Extract the [X, Y] coordinate from the center of the cell holding the provided text.  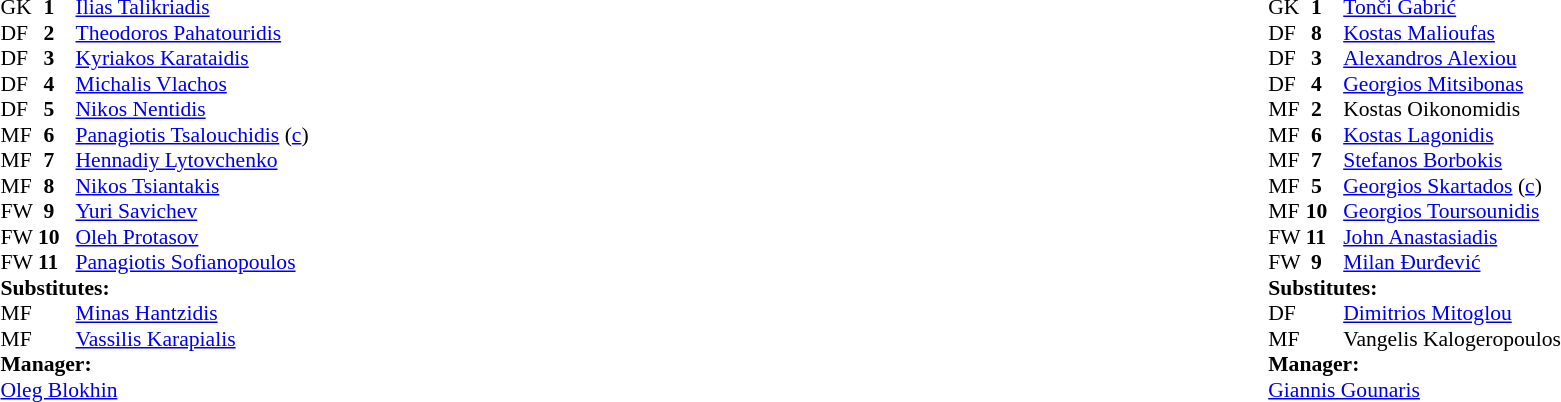
Vassilis Karapialis [192, 339]
Yuri Savichev [192, 211]
Georgios Skartados (c) [1452, 186]
Theodoros Pahatouridis [192, 33]
Panagiotis Sofianopoulos [192, 263]
Georgios Mitsibonas [1452, 84]
Dimitrios Mitoglou [1452, 313]
Nikos Tsiantakis [192, 186]
John Anastasiadis [1452, 237]
Hennadiy Lytovchenko [192, 161]
Stefanos Borbokis [1452, 161]
Kostas Malioufas [1452, 33]
Alexandros Alexiou [1452, 59]
Kostas Lagonidis [1452, 135]
Kyriakos Karataidis [192, 59]
Panagiotis Tsalouchidis (c) [192, 135]
Kostas Oikonomidis [1452, 109]
Milan Đurđević [1452, 263]
Vangelis Kalogeropoulos [1452, 339]
Minas Hantzidis [192, 313]
Georgios Toursounidis [1452, 211]
Oleh Protasov [192, 237]
Michalis Vlachos [192, 84]
Nikos Nentidis [192, 109]
